Scan for the cell matching the given text and deliver its [X, Y] coordinate at center. 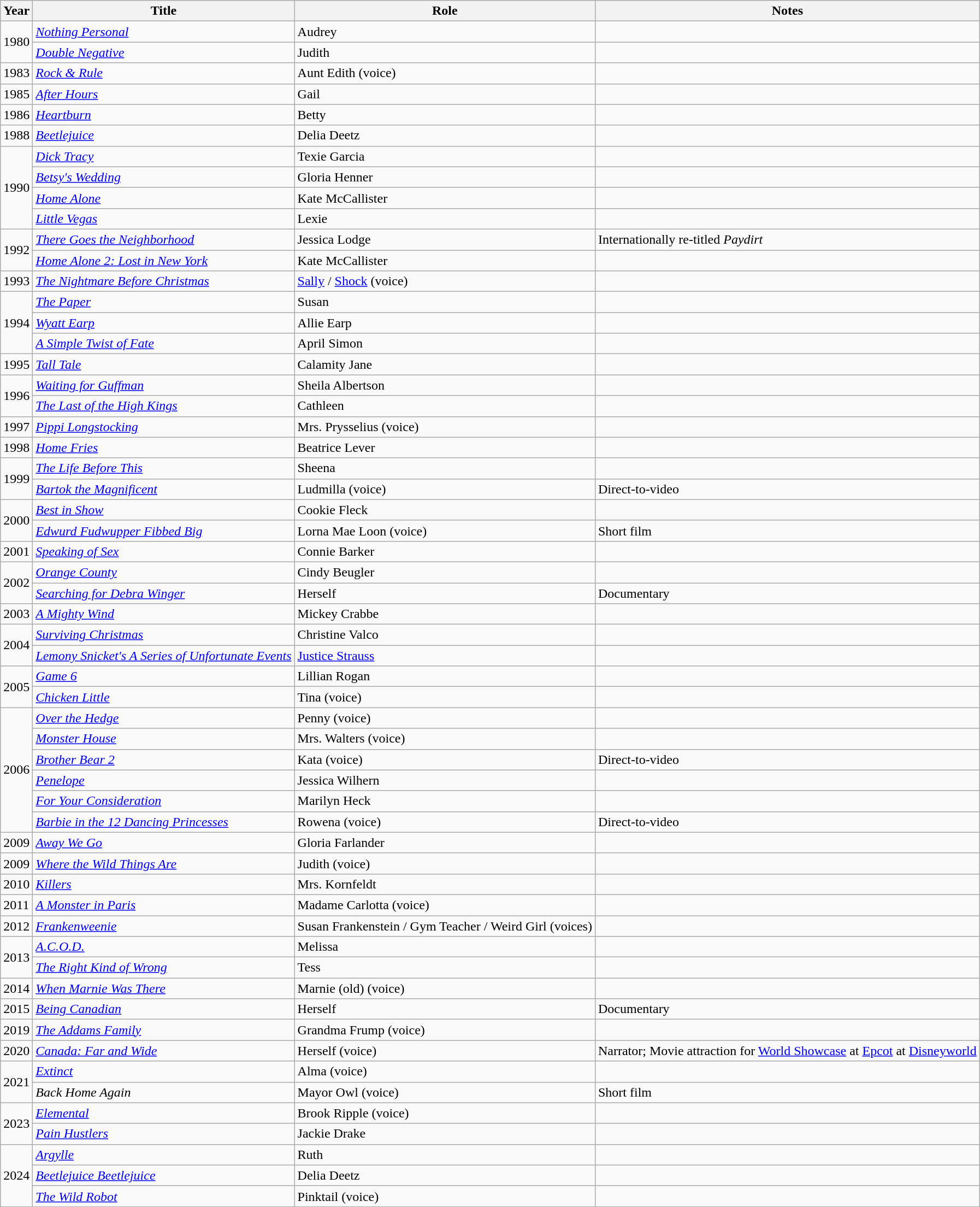
2023 [16, 1123]
A.C.O.D. [164, 947]
Mrs. Prysselius (voice) [445, 427]
Back Home Again [164, 1092]
Judith (voice) [445, 863]
1998 [16, 448]
Frankenweenie [164, 926]
Ruth [445, 1155]
Waiting for Guffman [164, 385]
2013 [16, 957]
Sheila Albertson [445, 385]
The Paper [164, 302]
Audrey [445, 32]
Marnie (old) (voice) [445, 988]
Aunt Edith (voice) [445, 73]
1995 [16, 364]
2005 [16, 687]
2021 [16, 1082]
Grandma Frump (voice) [445, 1030]
2015 [16, 1009]
Texie Garcia [445, 156]
Marilyn Heck [445, 801]
Calamity Jane [445, 364]
Speaking of Sex [164, 551]
Over the Hedge [164, 718]
Beetlejuice [164, 136]
The Nightmare Before Christmas [164, 281]
2010 [16, 884]
Narrator; Movie attraction for World Showcase at Epcot at Disneyworld [787, 1051]
Extinct [164, 1071]
Mayor Owl (voice) [445, 1092]
2000 [16, 520]
Gail [445, 94]
Surviving Christmas [164, 635]
Cookie Fleck [445, 510]
1993 [16, 281]
Title [164, 11]
After Hours [164, 94]
2014 [16, 988]
The Right Kind of Wrong [164, 968]
Cindy Beugler [445, 572]
Edwurd Fudwupper Fibbed Big [164, 531]
The Life Before This [164, 468]
Killers [164, 884]
Beatrice Lever [445, 448]
Justice Strauss [445, 656]
April Simon [445, 344]
Where the Wild Things Are [164, 863]
1983 [16, 73]
Lexie [445, 219]
For Your Consideration [164, 801]
Gloria Henner [445, 177]
1996 [16, 396]
Jessica Lodge [445, 239]
Mrs. Walters (voice) [445, 739]
Rowena (voice) [445, 822]
2006 [16, 770]
A Mighty Wind [164, 614]
Home Fries [164, 448]
1992 [16, 250]
Penny (voice) [445, 718]
Searching for Debra Winger [164, 593]
Jackie Drake [445, 1134]
A Simple Twist of Fate [164, 344]
Kata (voice) [445, 759]
Jessica Wilhern [445, 780]
Tina (voice) [445, 697]
Brook Ripple (voice) [445, 1113]
2019 [16, 1030]
Mickey Crabbe [445, 614]
2020 [16, 1051]
Cathleen [445, 406]
Dick Tracy [164, 156]
1988 [16, 136]
The Wild Robot [164, 1196]
Connie Barker [445, 551]
Beetlejuice Beetlejuice [164, 1175]
Penelope [164, 780]
There Goes the Neighborhood [164, 239]
1997 [16, 427]
The Last of the High Kings [164, 406]
Tess [445, 968]
Allie Earp [445, 323]
Little Vegas [164, 219]
1994 [16, 323]
Lillian Rogan [445, 676]
2001 [16, 551]
Home Alone [164, 198]
Gloria Farlander [445, 843]
Sheena [445, 468]
Pinktail (voice) [445, 1196]
Canada: Far and Wide [164, 1051]
Judith [445, 52]
Game 6 [164, 676]
Elemental [164, 1113]
2003 [16, 614]
Role [445, 11]
Double Negative [164, 52]
Susan [445, 302]
Barbie in the 12 Dancing Princesses [164, 822]
Lemony Snicket's A Series of Unfortunate Events [164, 656]
Alma (voice) [445, 1071]
Pippi Longstocking [164, 427]
Pain Hustlers [164, 1134]
Being Canadian [164, 1009]
Betty [445, 115]
Monster House [164, 739]
Chicken Little [164, 697]
1990 [16, 187]
Nothing Personal [164, 32]
1999 [16, 479]
Home Alone 2: Lost in New York [164, 261]
Madame Carlotta (voice) [445, 905]
1980 [16, 42]
Rock & Rule [164, 73]
1986 [16, 115]
Bartok the Magnificent [164, 489]
A Monster in Paris [164, 905]
2012 [16, 926]
Orange County [164, 572]
Tall Tale [164, 364]
Mrs. Kornfeldt [445, 884]
The Addams Family [164, 1030]
Internationally re-titled Paydirt [787, 239]
Sally / Shock (voice) [445, 281]
Heartburn [164, 115]
Lorna Mae Loon (voice) [445, 531]
Susan Frankenstein / Gym Teacher / Weird Girl (voices) [445, 926]
2024 [16, 1175]
Christine Valco [445, 635]
Melissa [445, 947]
Best in Show [164, 510]
2004 [16, 645]
2002 [16, 582]
Ludmilla (voice) [445, 489]
Herself (voice) [445, 1051]
Argylle [164, 1155]
1985 [16, 94]
Betsy's Wedding [164, 177]
Year [16, 11]
When Marnie Was There [164, 988]
Notes [787, 11]
Away We Go [164, 843]
2011 [16, 905]
Brother Bear 2 [164, 759]
Wyatt Earp [164, 323]
